Return the (X, Y) coordinate for the center point of the cell that contains the specified text.  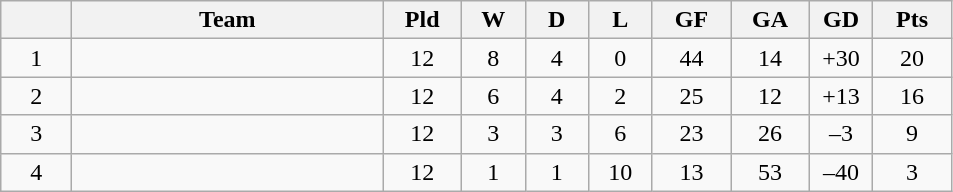
9 (912, 134)
16 (912, 96)
–40 (841, 172)
Pld (422, 20)
14 (770, 58)
26 (770, 134)
23 (692, 134)
L (621, 20)
Pts (912, 20)
+30 (841, 58)
25 (692, 96)
Team (228, 20)
D (557, 20)
0 (621, 58)
GD (841, 20)
+13 (841, 96)
10 (621, 172)
44 (692, 58)
–3 (841, 134)
GF (692, 20)
13 (692, 172)
W (493, 20)
20 (912, 58)
53 (770, 172)
GA (770, 20)
8 (493, 58)
